Search for the cell housing the specified text and yield its (x, y) center coordinate. 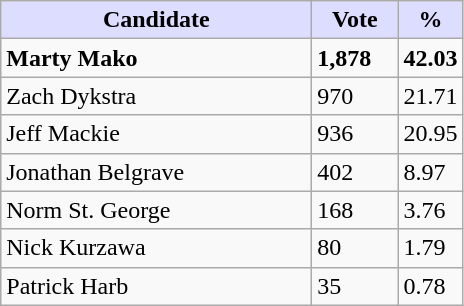
Zach Dykstra (156, 96)
8.97 (430, 172)
1.79 (430, 248)
1,878 (355, 58)
Marty Mako (156, 58)
168 (355, 210)
Patrick Harb (156, 286)
42.03 (430, 58)
80 (355, 248)
936 (355, 134)
Candidate (156, 20)
Vote (355, 20)
Jonathan Belgrave (156, 172)
20.95 (430, 134)
3.76 (430, 210)
Jeff Mackie (156, 134)
35 (355, 286)
% (430, 20)
21.71 (430, 96)
Nick Kurzawa (156, 248)
970 (355, 96)
Norm St. George (156, 210)
402 (355, 172)
0.78 (430, 286)
